Locate the cell with the specified text and output its (X, Y) center coordinate. 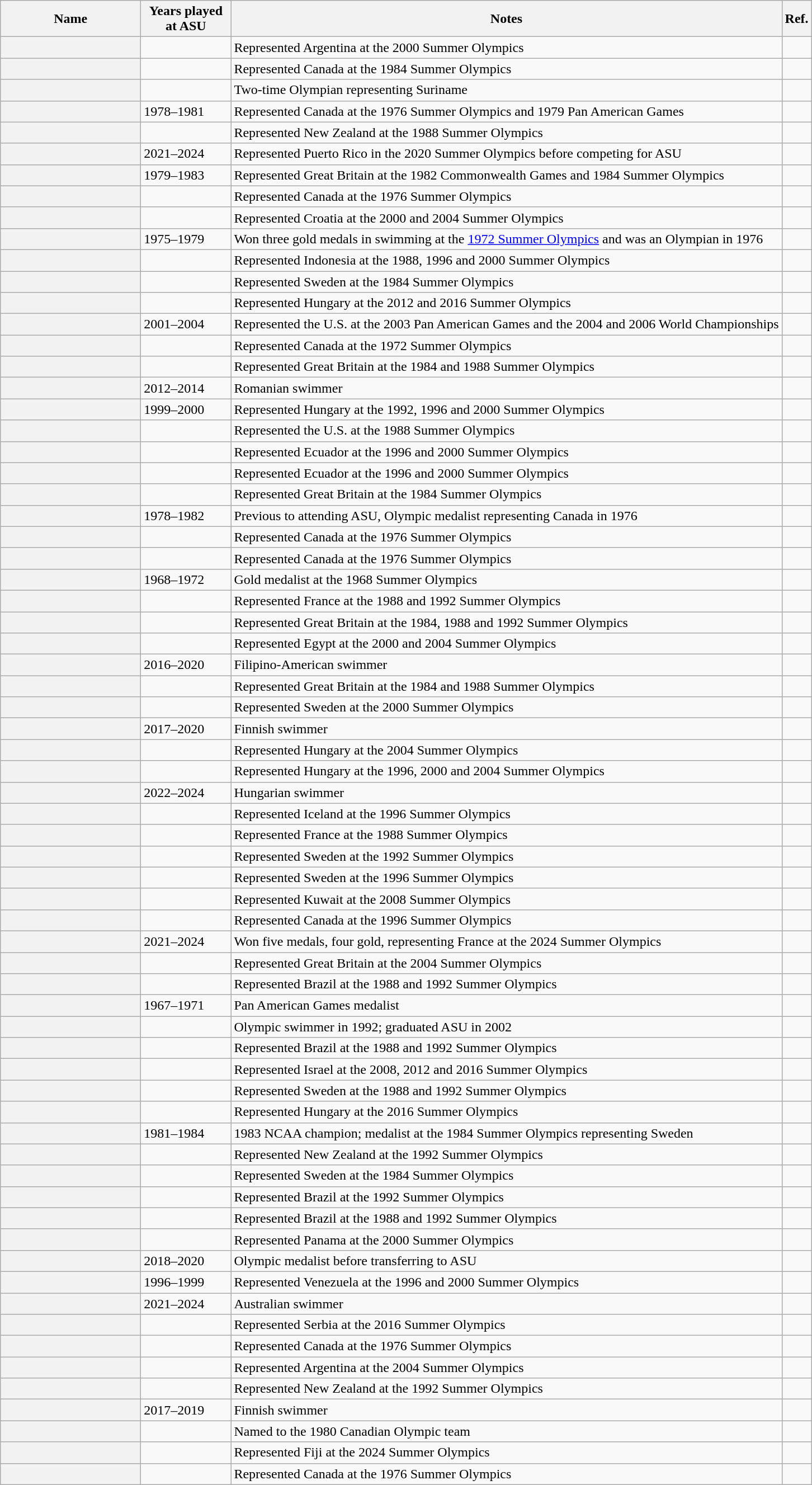
Australian swimmer (507, 1304)
1967–1971 (186, 1006)
Represented Serbia at the 2016 Summer Olympics (507, 1325)
Olympic medalist before transferring to ASU (507, 1261)
Represented Hungary at the 2012 and 2016 Summer Olympics (507, 303)
2001–2004 (186, 324)
2017–2019 (186, 1410)
Hungarian swimmer (507, 793)
Represented Egypt at the 2000 and 2004 Summer Olympics (507, 644)
Pan American Games medalist (507, 1006)
Represented Argentina at the 2000 Summer Olympics (507, 48)
Represented Brazil at the 1992 Summer Olympics (507, 1197)
Represented the U.S. at the 2003 Pan American Games and the 2004 and 2006 World Championships (507, 324)
Represented France at the 1988 Summer Olympics (507, 835)
Name (70, 19)
Represented Sweden at the 1992 Summer Olympics (507, 856)
Represented Great Britain at the 1984 Summer Olympics (507, 494)
Notes (507, 19)
Represented Israel at the 2008, 2012 and 2016 Summer Olympics (507, 1069)
1968–1972 (186, 579)
1975–1979 (186, 239)
Represented Venezuela at the 1996 and 2000 Summer Olympics (507, 1282)
Represented Croatia at the 2000 and 2004 Summer Olympics (507, 218)
Represented Sweden at the 2000 Summer Olympics (507, 708)
Represented Kuwait at the 2008 Summer Olympics (507, 899)
Represented Panama at the 2000 Summer Olympics (507, 1239)
Represented Sweden at the 1988 and 1992 Summer Olympics (507, 1091)
Represented Great Britain at the 1984, 1988 and 1992 Summer Olympics (507, 623)
Ref. (796, 19)
2018–2020 (186, 1261)
Represented Indonesia at the 1988, 1996 and 2000 Summer Olympics (507, 260)
Represented Great Britain at the 2004 Summer Olympics (507, 963)
Represented Canada at the 1972 Summer Olympics (507, 346)
Represented France at the 1988 and 1992 Summer Olympics (507, 601)
Represented Hungary at the 1992, 1996 and 2000 Summer Olympics (507, 409)
Represented Puerto Rico in the 2020 Summer Olympics before competing for ASU (507, 154)
2022–2024 (186, 793)
2016–2020 (186, 665)
1999–2000 (186, 409)
1981–1984 (186, 1133)
Represented Canada at the 1996 Summer Olympics (507, 920)
2017–2020 (186, 729)
Represented Fiji at the 2024 Summer Olympics (507, 1453)
Represented Canada at the 1976 Summer Olympics and 1979 Pan American Games (507, 111)
1978–1981 (186, 111)
Previous to attending ASU, Olympic medalist representing Canada in 1976 (507, 516)
Represented Hungary at the 2016 Summer Olympics (507, 1112)
Years played at ASU (186, 19)
1983 NCAA champion; medalist at the 1984 Summer Olympics representing Sweden (507, 1133)
Romanian swimmer (507, 388)
Represented Great Britain at the 1982 Commonwealth Games and 1984 Summer Olympics (507, 175)
Gold medalist at the 1968 Summer Olympics (507, 579)
Won three gold medals in swimming at the 1972 Summer Olympics and was an Olympian in 1976 (507, 239)
Represented New Zealand at the 1988 Summer Olympics (507, 133)
1979–1983 (186, 175)
2012–2014 (186, 388)
Filipino-American swimmer (507, 665)
1996–1999 (186, 1282)
Represented Hungary at the 1996, 2000 and 2004 Summer Olympics (507, 771)
Two-time Olympian representing Suriname (507, 90)
Represented Sweden at the 1996 Summer Olympics (507, 878)
Represented the U.S. at the 1988 Summer Olympics (507, 431)
Represented Argentina at the 2004 Summer Olympics (507, 1368)
Represented Hungary at the 2004 Summer Olympics (507, 750)
Named to the 1980 Canadian Olympic team (507, 1431)
1978–1982 (186, 516)
Won five medals, four gold, representing France at the 2024 Summer Olympics (507, 941)
Represented Canada at the 1984 Summer Olympics (507, 69)
Represented Iceland at the 1996 Summer Olympics (507, 814)
Olympic swimmer in 1992; graduated ASU in 2002 (507, 1027)
